Determine the [X, Y] coordinate at the center of the cell enclosing the given text.  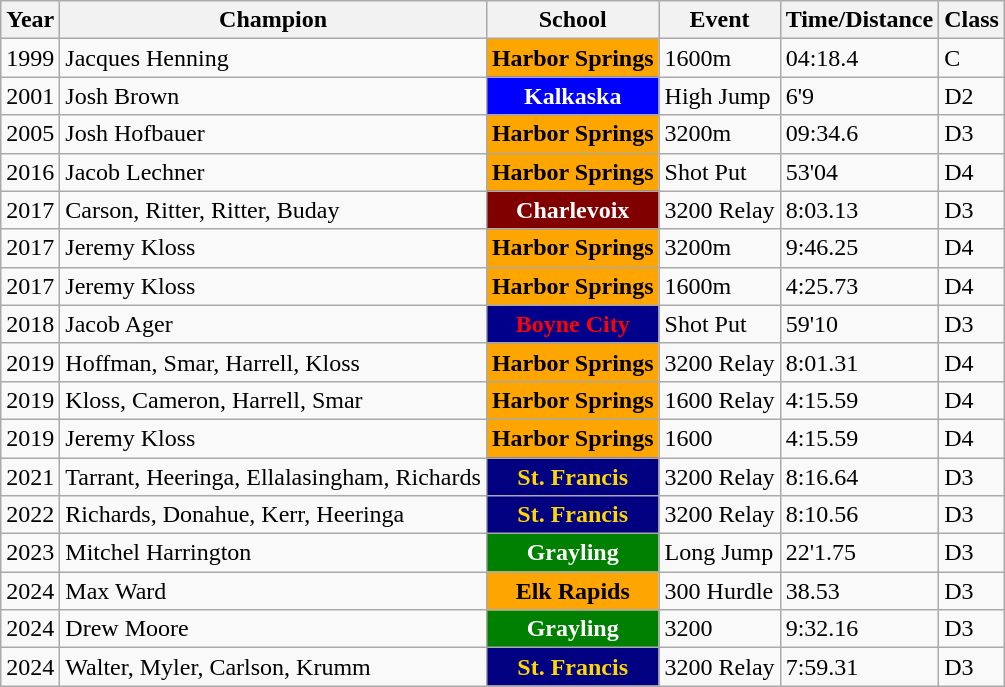
Richards, Donahue, Kerr, Heeringa [274, 515]
D2 [972, 96]
8:16.64 [860, 477]
Champion [274, 20]
Hoffman, Smar, Harrell, Kloss [274, 362]
Boyne City [572, 324]
Kloss, Cameron, Harrell, Smar [274, 400]
6'9 [860, 96]
C [972, 58]
Josh Brown [274, 96]
38.53 [860, 591]
3200 [720, 629]
High Jump [720, 96]
Kalkaska [572, 96]
Year [30, 20]
2023 [30, 553]
04:18.4 [860, 58]
Mitchel Harrington [274, 553]
8:03.13 [860, 210]
Charlevoix [572, 210]
Class [972, 20]
2001 [30, 96]
Time/Distance [860, 20]
1600 Relay [720, 400]
300 Hurdle [720, 591]
8:01.31 [860, 362]
Elk Rapids [572, 591]
Jacob Lechner [274, 172]
09:34.6 [860, 134]
59'10 [860, 324]
Drew Moore [274, 629]
22'1.75 [860, 553]
Josh Hofbauer [274, 134]
9:46.25 [860, 248]
Max Ward [274, 591]
2018 [30, 324]
2021 [30, 477]
2022 [30, 515]
2016 [30, 172]
1600 [720, 438]
7:59.31 [860, 667]
Long Jump [720, 553]
Jacob Ager [274, 324]
2005 [30, 134]
Tarrant, Heeringa, Ellalasingham, Richards [274, 477]
9:32.16 [860, 629]
4:25.73 [860, 286]
Walter, Myler, Carlson, Krumm [274, 667]
School [572, 20]
Carson, Ritter, Ritter, Buday [274, 210]
Event [720, 20]
8:10.56 [860, 515]
53'04 [860, 172]
1999 [30, 58]
Jacques Henning [274, 58]
